Output the (X, Y) coordinate of the center of the cell containing the given text.  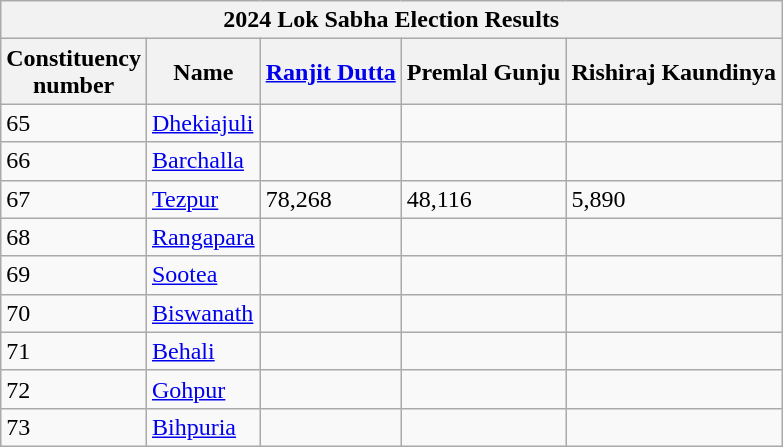
65 (74, 123)
Name (203, 72)
73 (74, 427)
69 (74, 275)
Constituencynumber (74, 72)
48,116 (484, 199)
66 (74, 161)
68 (74, 237)
Sootea (203, 275)
5,890 (674, 199)
Biswanath (203, 313)
78,268 (330, 199)
2024 Lok Sabha Election Results (392, 20)
Premlal Gunju (484, 72)
Ranjit Dutta (330, 72)
Behali (203, 351)
Tezpur (203, 199)
Dhekiajuli (203, 123)
Bihpuria (203, 427)
72 (74, 389)
71 (74, 351)
67 (74, 199)
Gohpur (203, 389)
Rangapara (203, 237)
Barchalla (203, 161)
Rishiraj Kaundinya (674, 72)
70 (74, 313)
